Pinpoint the cell where the given text exists, returning its (X, Y) midpoint coordinate. 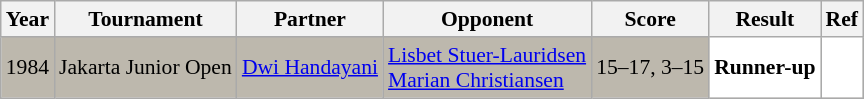
1984 (28, 68)
Runner-up (764, 68)
Jakarta Junior Open (146, 68)
Year (28, 19)
Score (650, 19)
Lisbet Stuer-Lauridsen Marian Christiansen (487, 68)
Ref (841, 19)
Tournament (146, 19)
Result (764, 19)
Opponent (487, 19)
Partner (310, 19)
Dwi Handayani (310, 68)
15–17, 3–15 (650, 68)
